Scan for the cell matching the given text and deliver its [X, Y] coordinate at center. 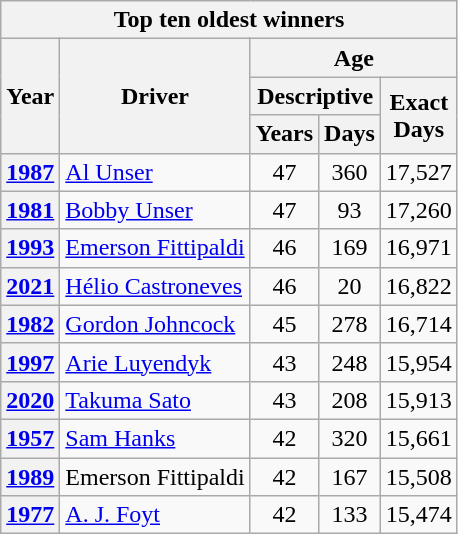
208 [350, 400]
16,714 [418, 324]
1987 [30, 172]
320 [350, 438]
17,527 [418, 172]
360 [350, 172]
1997 [30, 362]
Descriptive [315, 96]
Age [354, 58]
278 [350, 324]
A. J. Foyt [155, 515]
15,508 [418, 477]
15,661 [418, 438]
1977 [30, 515]
Arie Luyendyk [155, 362]
248 [350, 362]
Takuma Sato [155, 400]
Driver [155, 96]
Top ten oldest winners [230, 20]
Al Unser [155, 172]
Sam Hanks [155, 438]
15,913 [418, 400]
1957 [30, 438]
Hélio Castroneves [155, 286]
167 [350, 477]
Gordon Johncock [155, 324]
2020 [30, 400]
16,822 [418, 286]
1989 [30, 477]
1982 [30, 324]
16,971 [418, 248]
Bobby Unser [155, 210]
Year [30, 96]
17,260 [418, 210]
Years [284, 134]
1993 [30, 248]
45 [284, 324]
93 [350, 210]
1981 [30, 210]
133 [350, 515]
15,954 [418, 362]
ExactDays [418, 115]
20 [350, 286]
15,474 [418, 515]
169 [350, 248]
Days [350, 134]
2021 [30, 286]
